For the text-containing cell, return its midpoint in (x, y) coordinate format. 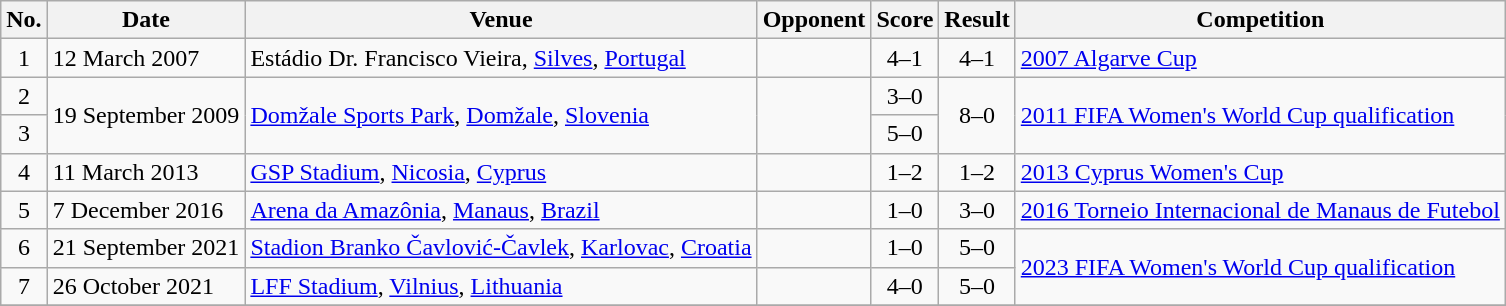
21 September 2021 (146, 248)
Venue (501, 20)
Opponent (814, 20)
Score (905, 20)
Date (146, 20)
12 March 2007 (146, 58)
Domžale Sports Park, Domžale, Slovenia (501, 115)
7 December 2016 (146, 210)
6 (24, 248)
Result (977, 20)
3 (24, 134)
GSP Stadium, Nicosia, Cyprus (501, 172)
8–0 (977, 115)
26 October 2021 (146, 286)
1 (24, 58)
4–0 (905, 286)
11 March 2013 (146, 172)
Estádio Dr. Francisco Vieira, Silves, Portugal (501, 58)
19 September 2009 (146, 115)
2007 Algarve Cup (1260, 58)
Arena da Amazônia, Manaus, Brazil (501, 210)
2016 Torneio Internacional de Manaus de Futebol (1260, 210)
No. (24, 20)
LFF Stadium, Vilnius, Lithuania (501, 286)
4 (24, 172)
2013 Cyprus Women's Cup (1260, 172)
7 (24, 286)
2023 FIFA Women's World Cup qualification (1260, 267)
2011 FIFA Women's World Cup qualification (1260, 115)
2 (24, 96)
Stadion Branko Čavlović-Čavlek, Karlovac, Croatia (501, 248)
5 (24, 210)
Competition (1260, 20)
